Return the [x, y] coordinate for the center point of the cell that contains the specified text.  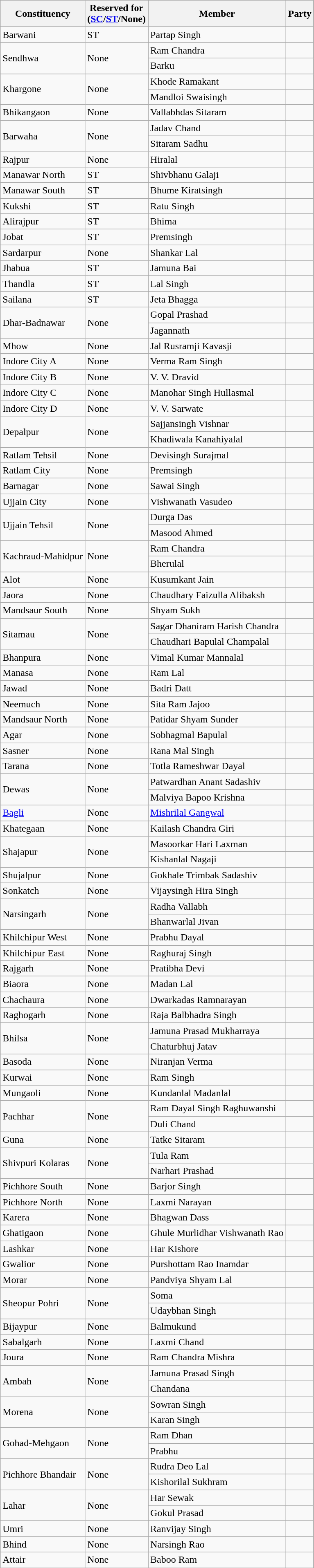
Ujjain Tehsil [43, 525]
Barwani [43, 35]
Mungaoli [43, 1093]
Rajgarh [43, 969]
Laxmi Chand [217, 1342]
Ram Singh [217, 1077]
Sasner [43, 751]
Pratibha Devi [217, 969]
Manawar South [43, 190]
Sabalgarh [43, 1342]
Mishrilal Gangwal [217, 813]
Narsingh Rao [217, 1544]
Jawad [43, 688]
Raja Balbhadra Singh [217, 1015]
Tatke Sitaram [217, 1140]
Agar [43, 735]
Kachraud-Mahidpur [43, 556]
Malviya Bapoo Krishna [217, 797]
Khilchipur West [43, 937]
Khargone [43, 89]
Jagannath [217, 330]
Ratlam City [43, 471]
Bagli [43, 813]
Jamuna Prasad Mukharraya [217, 1031]
Tarana [43, 766]
Raghuraj Singh [217, 953]
Neemuch [43, 704]
Bhume Kiratsingh [217, 190]
Gwalior [43, 1264]
Prabhu Dayal [217, 937]
Kishorilal Sukhram [217, 1482]
Karan Singh [217, 1420]
Badri Datt [217, 688]
Lahar [43, 1505]
Lashkar [43, 1249]
Chaudhari Bapulal Champalal [217, 642]
Bijaypur [43, 1326]
Barku [217, 66]
Sardarpur [43, 253]
Chaturbhuj Jatav [217, 1046]
Basoda [43, 1062]
Guna [43, 1140]
Udaybhan Singh [217, 1311]
Pichhore Bhandair [43, 1474]
Patidar Shyam Sunder [217, 720]
Ram Dayal Singh Raghuwanshi [217, 1108]
Hiralal [217, 159]
Har Kishore [217, 1249]
Member [217, 14]
Masood Ahmed [217, 533]
Pichhore South [43, 1186]
Ghatigaon [43, 1233]
Manawar North [43, 175]
Vishwanath Vasudeo [217, 502]
Radha Vallabh [217, 906]
Jhabua [43, 268]
Balmukund [217, 1326]
Indore City A [43, 361]
Sitaram Sadhu [217, 144]
Khilchipur East [43, 953]
Khadiwala Kanahiyalal [217, 439]
Kusumkant Jain [217, 579]
Alirajpur [43, 222]
Karera [43, 1218]
Niranjan Verma [217, 1062]
Shivbhanu Galaji [217, 175]
Party [300, 14]
Joura [43, 1357]
Pachhar [43, 1116]
Manasa [43, 673]
Soma [217, 1295]
Ujjain City [43, 502]
Jal Rusramji Kavasji [217, 346]
Bherulal [217, 564]
Prabhu [217, 1451]
Manohar Singh Hullasmal [217, 393]
Chachaura [43, 1000]
Depalpur [43, 431]
Chandana [217, 1389]
Pandviya Shyam Lal [217, 1280]
Morena [43, 1412]
Narsingarh [43, 914]
Bhagwan Dass [217, 1218]
Rudra Deo Lal [217, 1467]
Sajjansingh Vishnar [217, 424]
Purshottam Rao Inamdar [217, 1264]
Sobhagmal Bapulal [217, 735]
Totla Rameshwar Dayal [217, 766]
Mhow [43, 346]
Bhima [217, 222]
Kundanlal Madanlal [217, 1093]
Vallabhdas Sitaram [217, 112]
Verma Ram Singh [217, 361]
Biaora [43, 984]
Patwardhan Anant Sadashiv [217, 782]
Sita Ram Jajoo [217, 704]
Baboo Ram [217, 1560]
Jobat [43, 237]
Partap Singh [217, 35]
Masoorkar Hari Laxman [217, 844]
Devisingh Surajmal [217, 455]
Gokhale Trimbak Sadashiv [217, 875]
Dwarkadas Ramnarayan [217, 1000]
Narhari Prashad [217, 1171]
Ambah [43, 1381]
Rajpur [43, 159]
Barwaha [43, 136]
Har Sewak [217, 1498]
Lal Singh [217, 284]
Dewas [43, 790]
Ram Lal [217, 673]
Sawai Singh [217, 486]
Durga Das [217, 517]
Bhilsa [43, 1039]
Mandsaur North [43, 720]
Sheopur Pohri [43, 1303]
Jadav Chand [217, 128]
Constituency [43, 14]
Ghule Murlidhar Vishwanath Rao [217, 1233]
Shujalpur [43, 875]
Sonkatch [43, 891]
Tula Ram [217, 1155]
Kailash Chandra Giri [217, 828]
Khategaan [43, 828]
Jamuna Prasad Singh [217, 1373]
Kishanlal Nagaji [217, 859]
Ram Chandra Mishra [217, 1357]
Indore City C [43, 393]
Sailana [43, 299]
Mandsaur South [43, 610]
Kukshi [43, 206]
Sowran Singh [217, 1404]
V. V. Sarwate [217, 408]
Chaudhary Faizulla Alibaksh [217, 595]
Sagar Dhaniram Harish Chandra [217, 626]
Sitamau [43, 634]
Barnagar [43, 486]
Gopal Prashad [217, 315]
Madan Lal [217, 984]
Morar [43, 1280]
Bhanpura [43, 657]
Shivpuri Kolaras [43, 1163]
Dhar-Badnawar [43, 323]
Laxmi Narayan [217, 1202]
Gohad-Mehgaon [43, 1443]
Indore City B [43, 377]
Rana Mal Singh [217, 751]
Ram Dhan [217, 1435]
Barjor Singh [217, 1186]
Jamuna Bai [217, 268]
V. V. Dravid [217, 377]
Ranvijay Singh [217, 1529]
Vimal Kumar Mannalal [217, 657]
Bhikangaon [43, 112]
Alot [43, 579]
Khode Ramakant [217, 81]
Raghogarh [43, 1015]
Vijaysingh Hira Singh [217, 891]
Jeta Bhagga [217, 299]
Attair [43, 1560]
Kurwai [43, 1077]
Ratu Singh [217, 206]
Duli Chand [217, 1124]
Ratlam Tehsil [43, 455]
Bhanwarlal Jivan [217, 922]
Gokul Prasad [217, 1513]
Umri [43, 1529]
Mandloi Swaisingh [217, 97]
Jaora [43, 595]
Shyam Sukh [217, 610]
Thandla [43, 284]
Shajapur [43, 852]
Sendhwa [43, 58]
Pichhore North [43, 1202]
Shankar Lal [217, 253]
Indore City D [43, 408]
Bhind [43, 1544]
Reserved for(SC/ST/None) [117, 14]
